Capture the cell that displays the provided text and extract its [x, y] central coordinate. 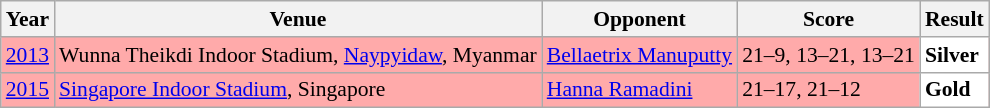
Wunna Theikdi Indoor Stadium, Naypyidaw, Myanmar [298, 55]
Singapore Indoor Stadium, Singapore [298, 90]
Year [28, 19]
Opponent [640, 19]
Score [828, 19]
Result [954, 19]
Bellaetrix Manuputty [640, 55]
Venue [298, 19]
Gold [954, 90]
2013 [28, 55]
Hanna Ramadini [640, 90]
21–17, 21–12 [828, 90]
21–9, 13–21, 13–21 [828, 55]
2015 [28, 90]
Silver [954, 55]
